Determine the (x, y) coordinate at the center of the cell enclosing the given text.  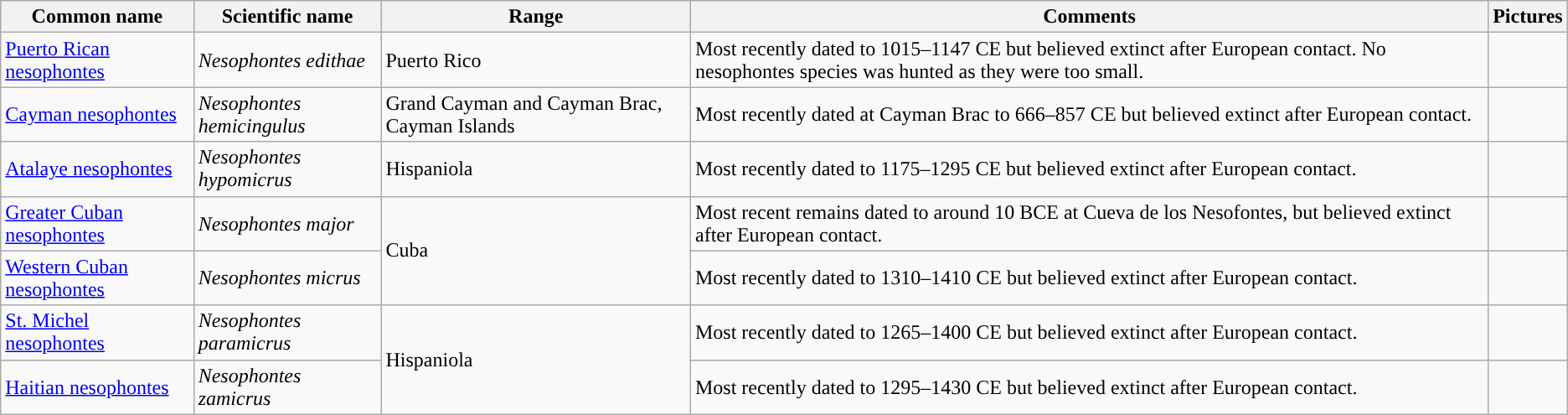
Most recent remains dated to around 10 BCE at Cueva de los Nesofontes, but believed extinct after European contact. (1089, 223)
Western Cuban nesophontes (97, 278)
Greater Cuban nesophontes (97, 223)
Nesophontes hypomicrus (287, 169)
Most recently dated to 1175–1295 CE but believed extinct after European contact. (1089, 169)
Nesophontes major (287, 223)
Nesophontes edithae (287, 60)
Puerto Rican nesophontes (97, 60)
Haitian nesophontes (97, 387)
St. Michel nesophontes (97, 332)
Most recently dated to 1295–1430 CE but believed extinct after European contact. (1089, 387)
Cuba (536, 251)
Most recently dated to 1310–1410 CE but believed extinct after European contact. (1089, 278)
Range (536, 17)
Most recently dated at Cayman Brac to 666–857 CE but believed extinct after European contact. (1089, 114)
Pictures (1528, 17)
Puerto Rico (536, 60)
Common name (97, 17)
Most recently dated to 1265–1400 CE but believed extinct after European contact. (1089, 332)
Comments (1089, 17)
Scientific name (287, 17)
Nesophontes micrus (287, 278)
Cayman nesophontes (97, 114)
Most recently dated to 1015–1147 CE but believed extinct after European contact. No nesophontes species was hunted as they were too small. (1089, 60)
Nesophontes zamicrus (287, 387)
Nesophontes paramicrus (287, 332)
Atalaye nesophontes (97, 169)
Nesophontes hemicingulus (287, 114)
Grand Cayman and Cayman Brac, Cayman Islands (536, 114)
